Provide the (X, Y) coordinate of the cell's center where the given text is located.  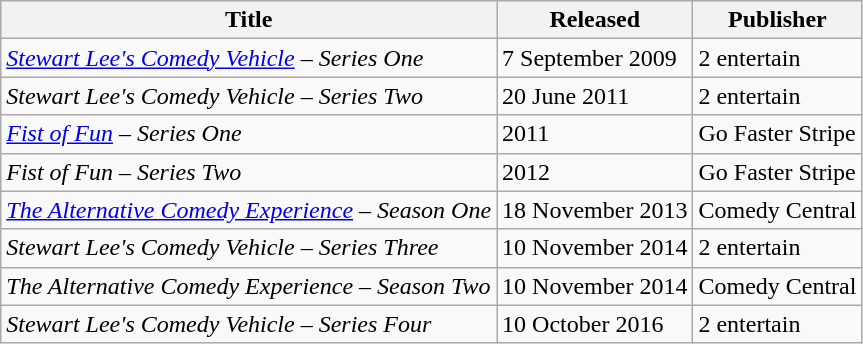
Stewart Lee's Comedy Vehicle – Series One (249, 58)
Stewart Lee's Comedy Vehicle – Series Two (249, 96)
Released (595, 20)
18 November 2013 (595, 210)
Stewart Lee's Comedy Vehicle – Series Four (249, 324)
The Alternative Comedy Experience – Season One (249, 210)
2011 (595, 134)
Fist of Fun – Series One (249, 134)
Publisher (778, 20)
7 September 2009 (595, 58)
Fist of Fun – Series Two (249, 172)
10 October 2016 (595, 324)
The Alternative Comedy Experience – Season Two (249, 286)
2012 (595, 172)
Stewart Lee's Comedy Vehicle – Series Three (249, 248)
Title (249, 20)
20 June 2011 (595, 96)
